Capture the cell that displays the provided text and extract its (x, y) central coordinate. 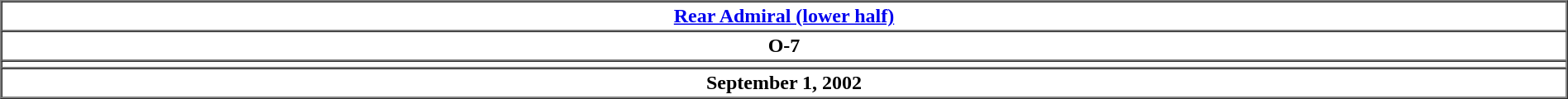
O-7 (784, 46)
Rear Admiral (lower half) (784, 16)
September 1, 2002 (784, 82)
